Extract the (x, y) coordinate from the center of the cell holding the provided text.  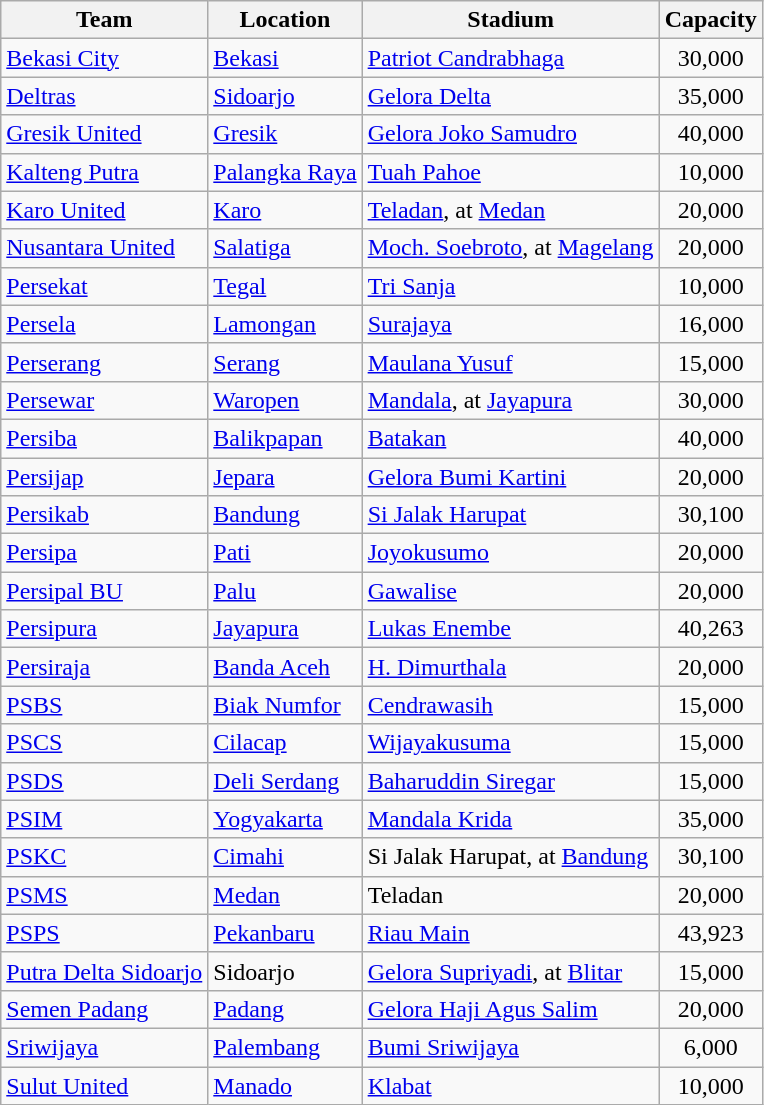
Medan (285, 895)
Biak Numfor (285, 705)
Persipa (104, 553)
Lukas Enembe (510, 629)
Batakan (510, 438)
Tegal (285, 286)
Persiraja (104, 667)
Team (104, 20)
Gelora Bumi Kartini (510, 477)
Persikab (104, 515)
PSDS (104, 781)
Gelora Delta (510, 96)
Serang (285, 362)
43,923 (710, 933)
Sriwijaya (104, 1047)
Persekat (104, 286)
Teladan, at Medan (510, 210)
Putra Delta Sidoarjo (104, 971)
Palu (285, 591)
Gawalise (510, 591)
Palembang (285, 1047)
Persela (104, 324)
PSBS (104, 705)
Tuah Pahoe (510, 172)
Persipal BU (104, 591)
40,263 (710, 629)
PSPS (104, 933)
Si Jalak Harupat (510, 515)
Salatiga (285, 248)
Manado (285, 1085)
Baharuddin Siregar (510, 781)
Perserang (104, 362)
Deli Serdang (285, 781)
Gresik United (104, 134)
Capacity (710, 20)
Gelora Supriyadi, at Blitar (510, 971)
Bekasi City (104, 58)
PSCS (104, 743)
Jayapura (285, 629)
Persewar (104, 400)
Si Jalak Harupat, at Bandung (510, 857)
Maulana Yusuf (510, 362)
6,000 (710, 1047)
PSKC (104, 857)
Klabat (510, 1085)
Mandala Krida (510, 819)
Pati (285, 553)
Sulut United (104, 1085)
Yogyakarta (285, 819)
Pekanbaru (285, 933)
Cilacap (285, 743)
Joyokusumo (510, 553)
Gelora Joko Samudro (510, 134)
Mandala, at Jayapura (510, 400)
Riau Main (510, 933)
Location (285, 20)
Karo (285, 210)
Palangka Raya (285, 172)
Patriot Candrabhaga (510, 58)
Karo United (104, 210)
Nusantara United (104, 248)
Gresik (285, 134)
Persijap (104, 477)
16,000 (710, 324)
PSMS (104, 895)
Persipura (104, 629)
PSIM (104, 819)
Deltras (104, 96)
Moch. Soebroto, at Magelang (510, 248)
Bandung (285, 515)
Balikpapan (285, 438)
Banda Aceh (285, 667)
Persiba (104, 438)
Waropen (285, 400)
Tri Sanja (510, 286)
Surajaya (510, 324)
Stadium (510, 20)
H. Dimurthala (510, 667)
Lamongan (285, 324)
Jepara (285, 477)
Teladan (510, 895)
Cendrawasih (510, 705)
Bumi Sriwijaya (510, 1047)
Semen Padang (104, 1009)
Gelora Haji Agus Salim (510, 1009)
Cimahi (285, 857)
Bekasi (285, 58)
Wijayakusuma (510, 743)
Padang (285, 1009)
Kalteng Putra (104, 172)
